Capture the cell that displays the provided text and extract its (X, Y) central coordinate. 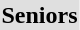
Seniors (40, 15)
